Scan for the cell matching the given text and deliver its [X, Y] coordinate at center. 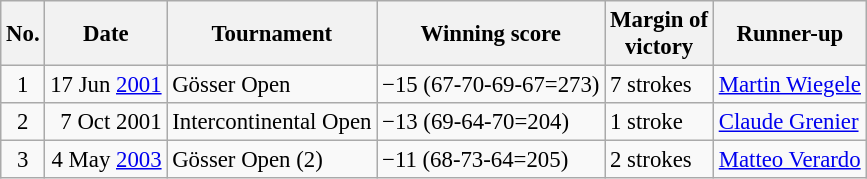
7 strokes [660, 85]
1 stroke [660, 122]
Runner-up [790, 34]
Gösser Open (2) [272, 160]
Gösser Open [272, 85]
17 Jun 2001 [106, 85]
No. [23, 34]
Martin Wiegele [790, 85]
7 Oct 2001 [106, 122]
4 May 2003 [106, 160]
Matteo Verardo [790, 160]
3 [23, 160]
Tournament [272, 34]
Winning score [491, 34]
1 [23, 85]
Date [106, 34]
2 [23, 122]
Margin ofvictory [660, 34]
Intercontinental Open [272, 122]
2 strokes [660, 160]
−11 (68-73-64=205) [491, 160]
−13 (69-64-70=204) [491, 122]
Claude Grenier [790, 122]
−15 (67-70-69-67=273) [491, 85]
